Return the (X, Y) coordinate for the center point of the cell that contains the specified text.  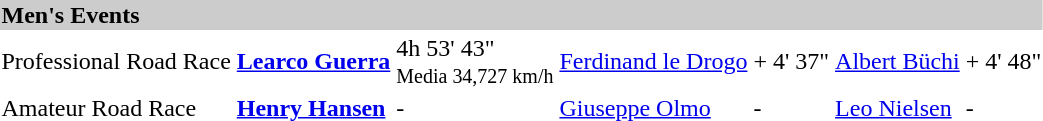
Learco Guerra (314, 62)
+ 4' 37" (792, 62)
Ferdinand le Drogo (654, 62)
4h 53' 43"Media 34,727 km/h (475, 62)
Professional Road Race (116, 62)
Albert Büchi (898, 62)
+ 4' 48" (1004, 62)
Men's Events (522, 15)
